Return the (X, Y) coordinate for the center point of the cell that contains the specified text.  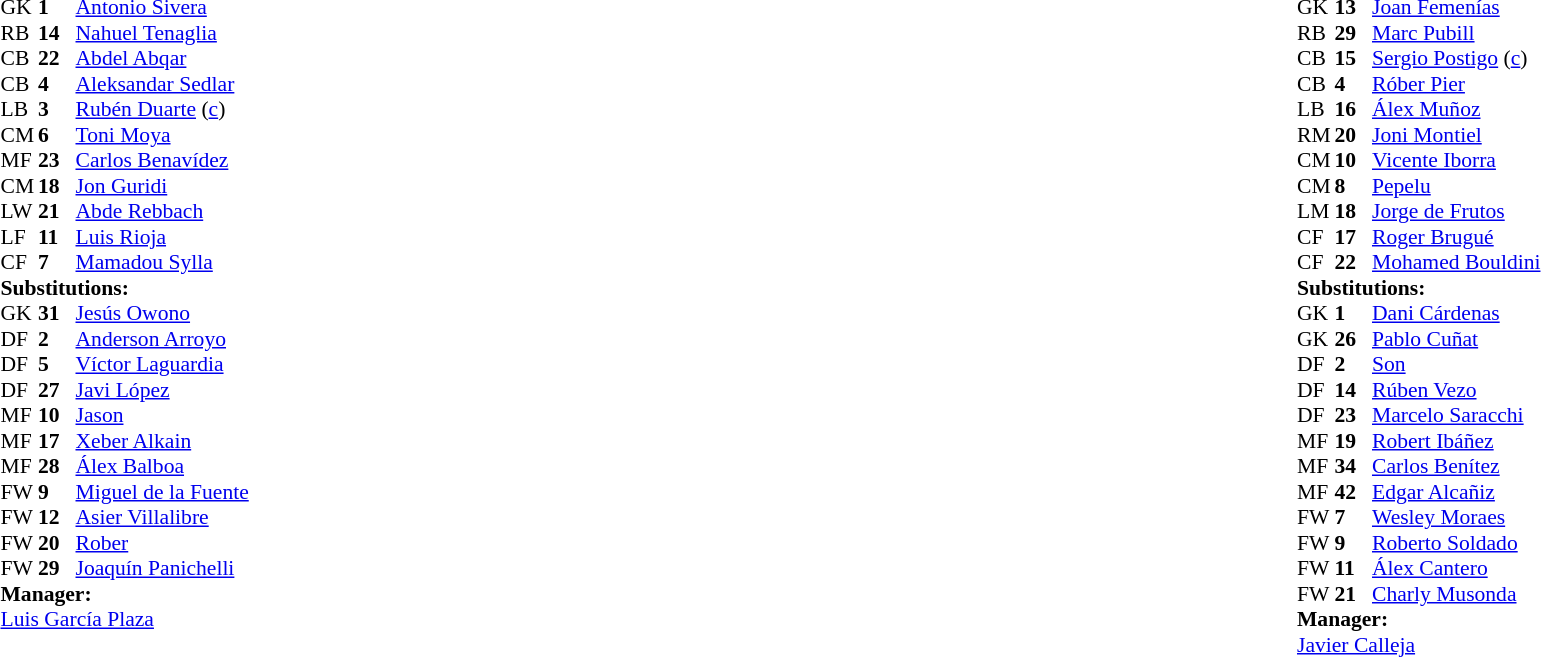
LW (19, 211)
42 (1353, 492)
Asier Villalibre (162, 517)
Roberto Soldado (1456, 543)
Vicente Iborra (1456, 161)
Luis Rioja (162, 237)
Róber Pier (1456, 84)
Rober (162, 543)
Álex Muñoz (1456, 109)
15 (1353, 59)
Rúben Vezo (1456, 390)
RM (1316, 135)
12 (57, 517)
Miguel de la Fuente (162, 492)
Anderson Arroyo (162, 339)
26 (1353, 339)
Xeber Alkain (162, 441)
Jesús Owono (162, 313)
Nahuel Tenaglia (162, 33)
Pablo Cuñat (1456, 339)
Pepelu (1456, 186)
3 (57, 109)
Abdel Abqar (162, 59)
8 (1353, 186)
Marc Pubill (1456, 33)
1 (1353, 313)
Luis García Plaza (124, 619)
Mamadou Sylla (162, 263)
Marcelo Saracchi (1456, 415)
Sergio Postigo (c) (1456, 59)
27 (57, 390)
Carlos Benavídez (162, 161)
Dani Cárdenas (1456, 313)
Álex Cantero (1456, 569)
Charly Musonda (1456, 594)
Aleksandar Sedlar (162, 84)
5 (57, 365)
Rubén Duarte (c) (162, 109)
Joaquín Panichelli (162, 569)
Carlos Benítez (1456, 467)
Robert Ibáñez (1456, 441)
Víctor Laguardia (162, 365)
Edgar Alcañiz (1456, 492)
Joni Montiel (1456, 135)
Álex Balboa (162, 467)
16 (1353, 109)
Roger Brugué (1456, 237)
34 (1353, 467)
Javi López (162, 390)
LF (19, 237)
28 (57, 467)
Jason (162, 415)
19 (1353, 441)
Toni Moya (162, 135)
Wesley Moraes (1456, 517)
Mohamed Bouldini (1456, 263)
LM (1316, 211)
Abde Rebbach (162, 211)
Jon Guridi (162, 186)
31 (57, 313)
Jorge de Frutos (1456, 211)
6 (57, 135)
Son (1456, 365)
